Locate the cell with the specified text and output its (X, Y) center coordinate. 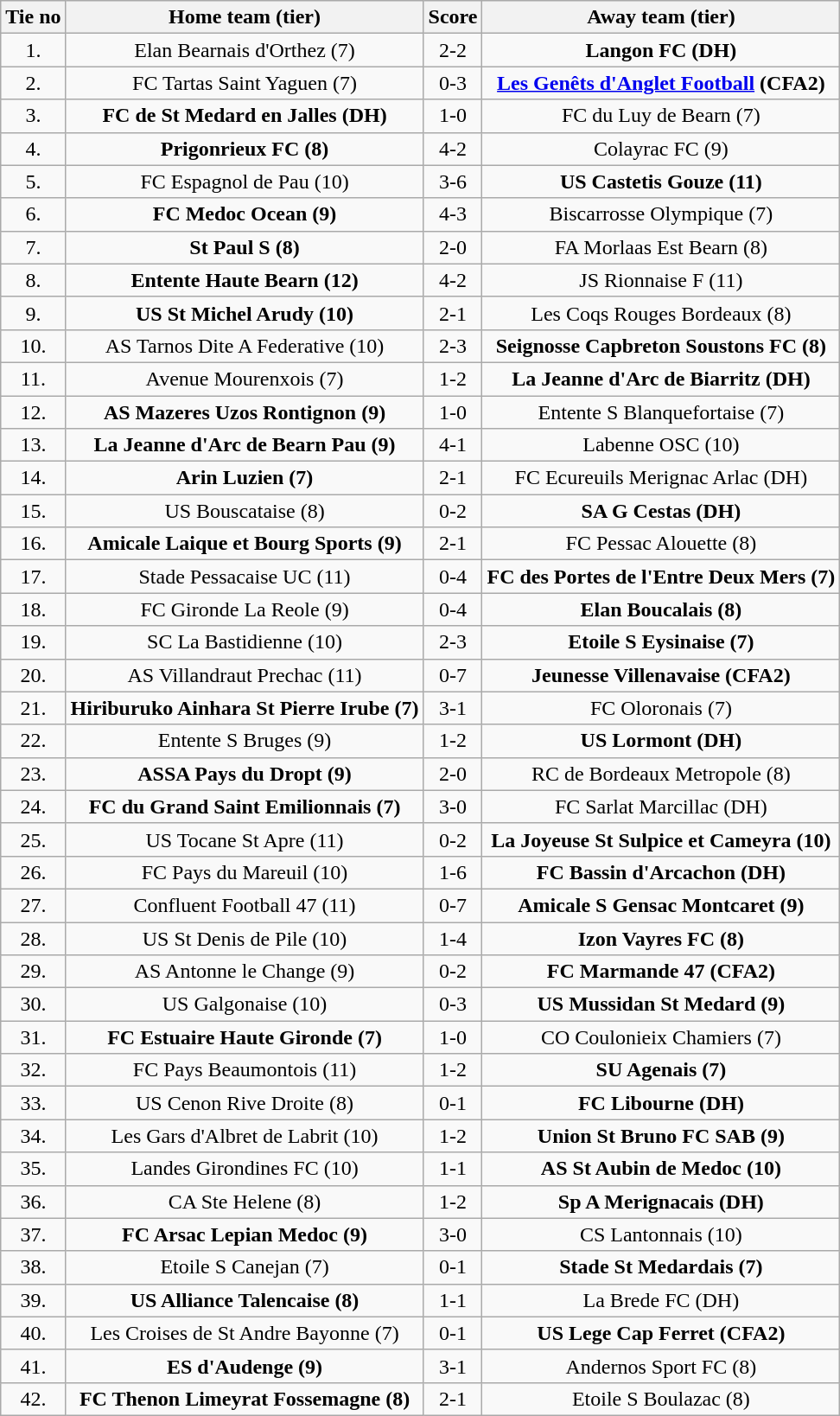
AS Antonne le Change (9) (245, 972)
SC La Bastidienne (10) (245, 642)
FC du Grand Saint Emilionnais (7) (245, 807)
4-1 (453, 445)
Sp A Merignacais (DH) (661, 1202)
AS Mazeres Uzos Rontignon (9) (245, 412)
Les Coqs Rouges Bordeaux (8) (661, 313)
9. (33, 313)
FC Thenon Limeyrat Fossemagne (8) (245, 1399)
FA Morlaas Est Bearn (8) (661, 247)
CS Lantonnais (10) (661, 1234)
US Bouscataise (8) (245, 511)
US St Michel Arudy (10) (245, 313)
33. (33, 1103)
FC de St Medard en Jalles (DH) (245, 116)
Les Genêts d'Anglet Football (CFA2) (661, 83)
FC Bassin d'Arcachon (DH) (661, 872)
ASSA Pays du Dropt (9) (245, 774)
Hiriburuko Ainhara St Pierre Irube (7) (245, 708)
US Cenon Rive Droite (8) (245, 1103)
Union St Bruno FC SAB (9) (661, 1136)
37. (33, 1234)
12. (33, 412)
30. (33, 1005)
8. (33, 280)
Landes Girondines FC (10) (245, 1169)
CO Coulonieix Chamiers (7) (661, 1037)
FC Ecureuils Merignac Arlac (DH) (661, 478)
Les Gars d'Albret de Labrit (10) (245, 1136)
Labenne OSC (10) (661, 445)
FC Sarlat Marcillac (DH) (661, 807)
27. (33, 905)
US Galgonaise (10) (245, 1005)
Etoile S Boulazac (8) (661, 1399)
6. (33, 214)
Home team (tier) (245, 17)
14. (33, 478)
Confluent Football 47 (11) (245, 905)
FC des Portes de l'Entre Deux Mers (7) (661, 577)
Entente S Blanquefortaise (7) (661, 412)
Away team (tier) (661, 17)
Seignosse Capbreton Soustons FC (8) (661, 346)
Izon Vayres FC (8) (661, 938)
Stade St Medardais (7) (661, 1267)
39. (33, 1300)
Etoile S Eysinaise (7) (661, 642)
Etoile S Canejan (7) (245, 1267)
Avenue Mourenxois (7) (245, 379)
US Lege Cap Ferret (CFA2) (661, 1333)
Biscarrosse Olympique (7) (661, 214)
15. (33, 511)
US Castetis Gouze (11) (661, 182)
1. (33, 50)
3-6 (453, 182)
JS Rionnaise F (11) (661, 280)
US Lormont (DH) (661, 741)
AS Tarnos Dite A Federative (10) (245, 346)
17. (33, 577)
La Joyeuse St Sulpice et Cameyra (10) (661, 839)
La Jeanne d'Arc de Bearn Pau (9) (245, 445)
2. (33, 83)
Les Croises de St Andre Bayonne (7) (245, 1333)
FC Oloronais (7) (661, 708)
Amicale Laique et Bourg Sports (9) (245, 544)
2-2 (453, 50)
FC Estuaire Haute Gironde (7) (245, 1037)
FC Medoc Ocean (9) (245, 214)
Entente S Bruges (9) (245, 741)
FC Espagnol de Pau (10) (245, 182)
FC Pays du Mareuil (10) (245, 872)
Andernos Sport FC (8) (661, 1366)
FC Marmande 47 (CFA2) (661, 972)
13. (33, 445)
Prigonrieux FC (8) (245, 149)
Amicale S Gensac Montcaret (9) (661, 905)
20. (33, 675)
La Brede FC (DH) (661, 1300)
38. (33, 1267)
10. (33, 346)
SA G Cestas (DH) (661, 511)
11. (33, 379)
35. (33, 1169)
Colayrac FC (9) (661, 149)
AS St Aubin de Medoc (10) (661, 1169)
US Alliance Talencaise (8) (245, 1300)
18. (33, 609)
36. (33, 1202)
16. (33, 544)
34. (33, 1136)
26. (33, 872)
29. (33, 972)
28. (33, 938)
US Tocane St Apre (11) (245, 839)
23. (33, 774)
FC du Luy de Bearn (7) (661, 116)
3. (33, 116)
31. (33, 1037)
FC Pays Beaumontois (11) (245, 1070)
19. (33, 642)
Elan Bearnais d'Orthez (7) (245, 50)
FC Pessac Alouette (8) (661, 544)
4-3 (453, 214)
RC de Bordeaux Metropole (8) (661, 774)
SU Agenais (7) (661, 1070)
7. (33, 247)
21. (33, 708)
US Mussidan St Medard (9) (661, 1005)
32. (33, 1070)
1-4 (453, 938)
42. (33, 1399)
22. (33, 741)
Tie no (33, 17)
24. (33, 807)
Jeunesse Villenavaise (CFA2) (661, 675)
FC Libourne (DH) (661, 1103)
41. (33, 1366)
FC Arsac Lepian Medoc (9) (245, 1234)
US St Denis de Pile (10) (245, 938)
Langon FC (DH) (661, 50)
40. (33, 1333)
ES d'Audenge (9) (245, 1366)
25. (33, 839)
Entente Haute Bearn (12) (245, 280)
5. (33, 182)
FC Tartas Saint Yaguen (7) (245, 83)
La Jeanne d'Arc de Biarritz (DH) (661, 379)
Elan Boucalais (8) (661, 609)
Score (453, 17)
1-6 (453, 872)
Arin Luzien (7) (245, 478)
AS Villandraut Prechac (11) (245, 675)
Stade Pessacaise UC (11) (245, 577)
St Paul S (8) (245, 247)
FC Gironde La Reole (9) (245, 609)
CA Ste Helene (8) (245, 1202)
4. (33, 149)
